Find where the given text appears and provide that cell's center as (X, Y) coordinate. 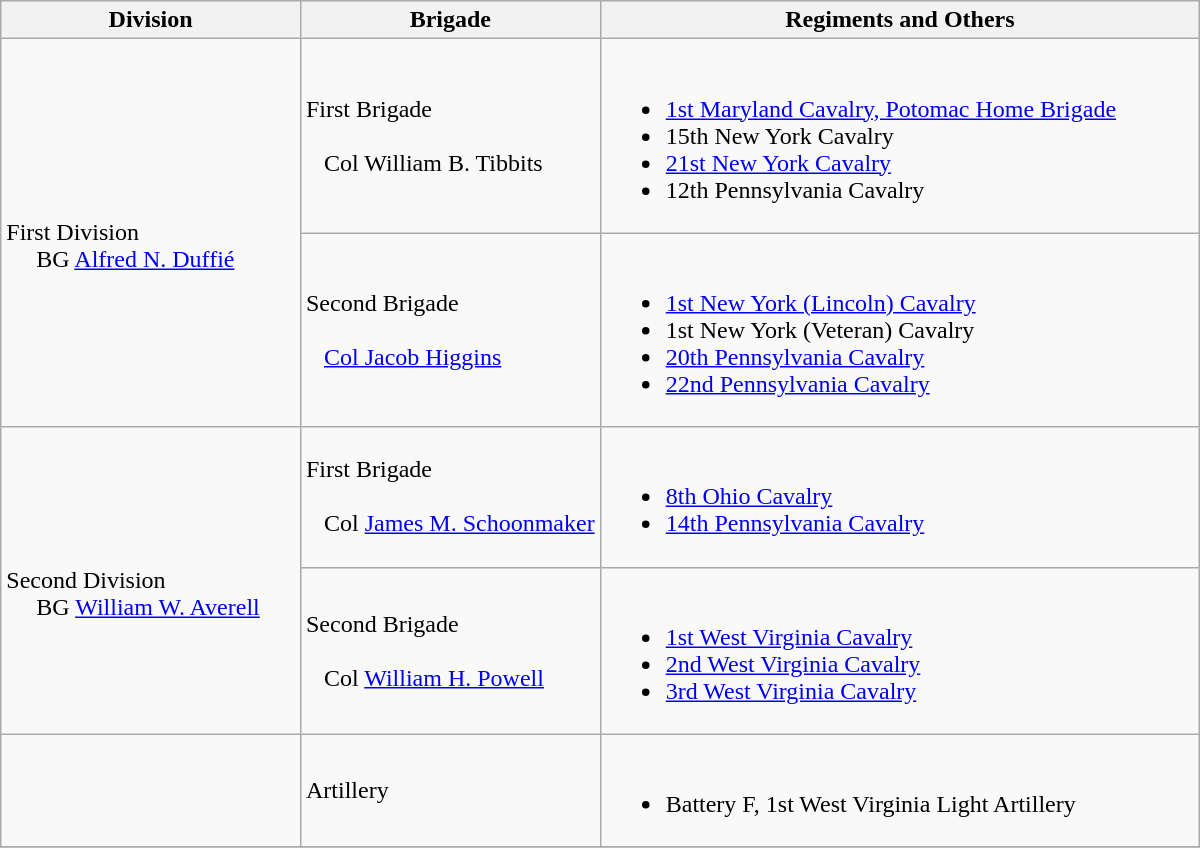
Battery F, 1st West Virginia Light Artillery (900, 790)
Second Brigade Col Jacob Higgins (450, 330)
Division (151, 20)
First Brigade Col James M. Schoonmaker (450, 497)
First Brigade Col William B. Tibbits (450, 136)
1st New York (Lincoln) Cavalry1st New York (Veteran) Cavalry20th Pennsylvania Cavalry22nd Pennsylvania Cavalry (900, 330)
First Division BG Alfred N. Duffié (151, 233)
1st West Virginia Cavalry2nd West Virginia Cavalry3rd West Virginia Cavalry (900, 650)
8th Ohio Cavalry14th Pennsylvania Cavalry (900, 497)
Brigade (450, 20)
1st Maryland Cavalry, Potomac Home Brigade15th New York Cavalry21st New York Cavalry12th Pennsylvania Cavalry (900, 136)
Second Brigade Col William H. Powell (450, 650)
Regiments and Others (900, 20)
Artillery (450, 790)
Second Division BG William W. Averell (151, 580)
